Identify which cell holds the provided text, then report its (X, Y) central coordinate. 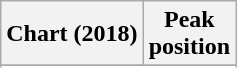
Peakposition (189, 34)
Chart (2018) (72, 34)
